Capture the cell that displays the provided text and extract its [X, Y] central coordinate. 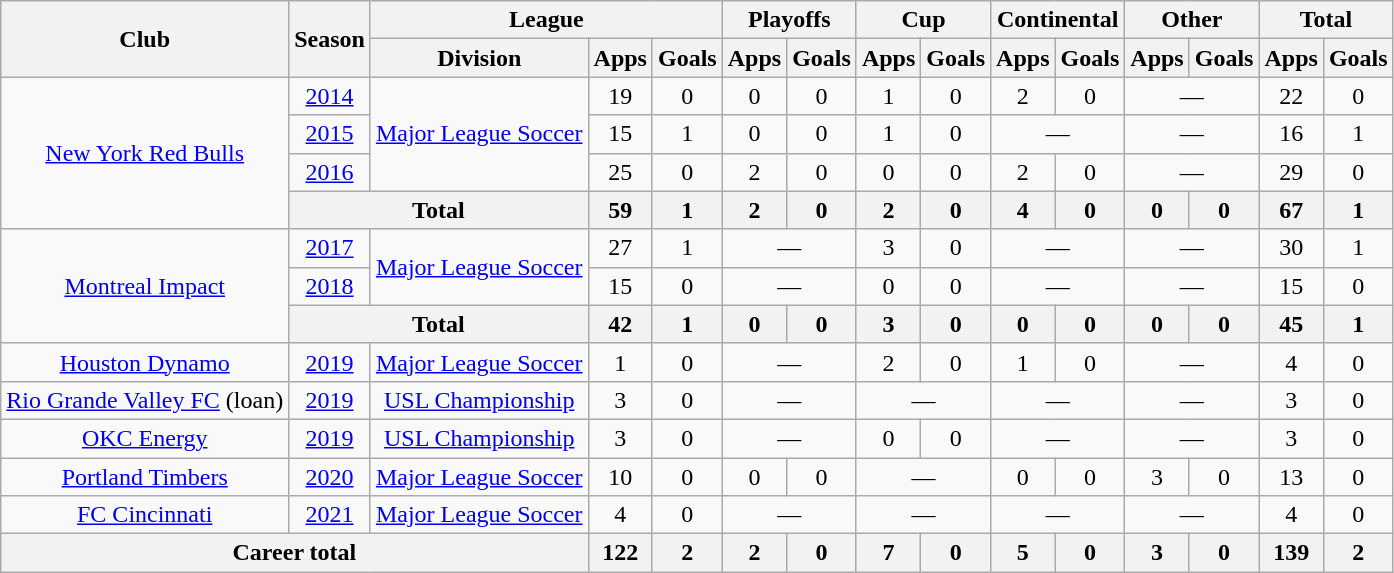
59 [620, 210]
OKC Energy [145, 438]
5 [1023, 553]
Continental [1058, 20]
16 [1291, 134]
Club [145, 39]
42 [620, 324]
139 [1291, 553]
Playoffs [789, 20]
19 [620, 96]
2014 [330, 96]
Career total [294, 553]
13 [1291, 477]
2021 [330, 515]
New York Red Bulls [145, 153]
Cup [923, 20]
2016 [330, 172]
FC Cincinnati [145, 515]
2017 [330, 248]
Montreal Impact [145, 286]
30 [1291, 248]
7 [888, 553]
Houston Dynamo [145, 362]
27 [620, 248]
67 [1291, 210]
League [546, 20]
10 [620, 477]
Rio Grande Valley FC (loan) [145, 400]
Season [330, 39]
Other [1192, 20]
45 [1291, 324]
2015 [330, 134]
Portland Timbers [145, 477]
Division [479, 58]
122 [620, 553]
22 [1291, 96]
2020 [330, 477]
25 [620, 172]
2018 [330, 286]
29 [1291, 172]
